Provide the (X, Y) coordinate of the cell's center where the given text is located.  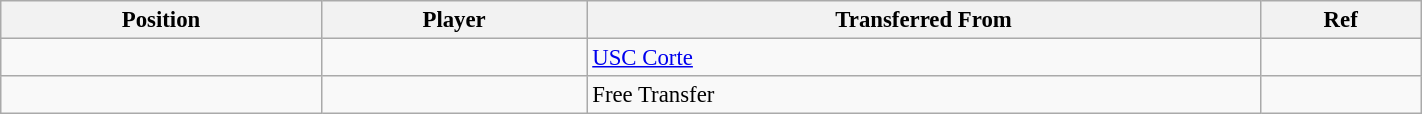
Free Transfer (924, 95)
Transferred From (924, 20)
USC Corte (924, 58)
Position (162, 20)
Ref (1340, 20)
Player (454, 20)
